Find where the given text appears and provide that cell's center as (x, y) coordinate. 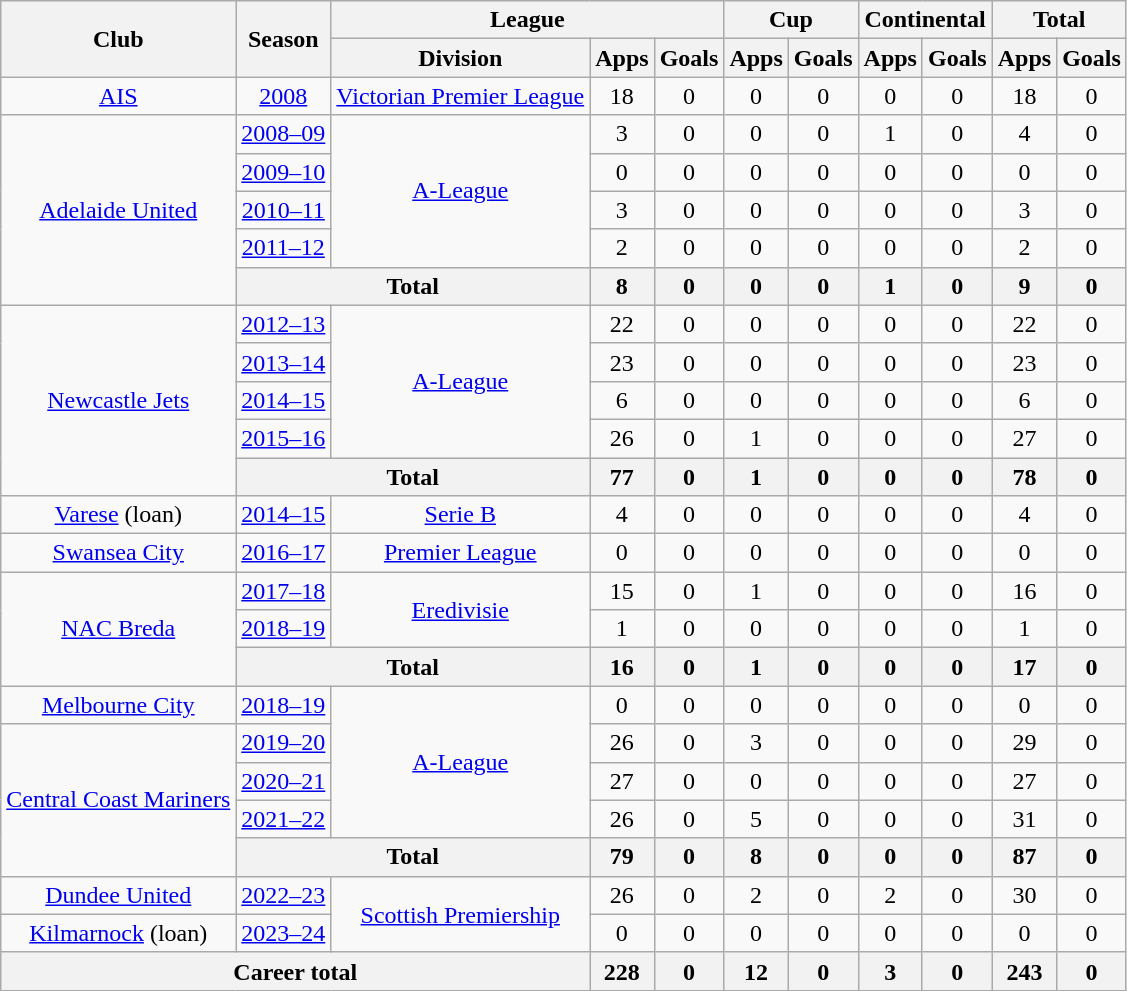
Eredivisie (460, 610)
Varese (loan) (118, 515)
Central Coast Mariners (118, 800)
87 (1024, 857)
Victorian Premier League (460, 96)
Scottish Premiership (460, 914)
17 (1024, 667)
Continental (925, 20)
228 (622, 971)
2015–16 (284, 438)
12 (756, 971)
Serie B (460, 515)
Kilmarnock (loan) (118, 933)
2019–20 (284, 743)
Club (118, 39)
Swansea City (118, 553)
2008–09 (284, 134)
30 (1024, 895)
77 (622, 477)
2009–10 (284, 172)
31 (1024, 819)
2017–18 (284, 591)
79 (622, 857)
2011–12 (284, 248)
9 (1024, 286)
Melbourne City (118, 705)
Dundee United (118, 895)
15 (622, 591)
Cup (791, 20)
Division (460, 58)
2012–13 (284, 324)
2016–17 (284, 553)
Newcastle Jets (118, 400)
5 (756, 819)
Adelaide United (118, 210)
2010–11 (284, 210)
League (528, 20)
Premier League (460, 553)
NAC Breda (118, 629)
2008 (284, 96)
2013–14 (284, 362)
78 (1024, 477)
2021–22 (284, 819)
2022–23 (284, 895)
Season (284, 39)
2023–24 (284, 933)
Career total (296, 971)
243 (1024, 971)
AIS (118, 96)
2020–21 (284, 781)
29 (1024, 743)
